For the text-containing cell, return its midpoint in (x, y) coordinate format. 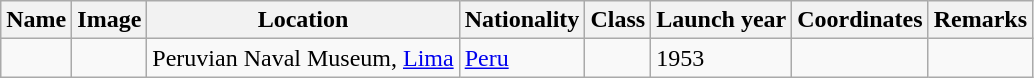
Nationality (522, 20)
Remarks (980, 20)
Image (110, 20)
Launch year (722, 20)
1953 (722, 58)
Peru (522, 58)
Peruvian Naval Museum, Lima (303, 58)
Name (36, 20)
Location (303, 20)
Class (618, 20)
Coordinates (860, 20)
